Pinpoint the cell where the given text exists, returning its (X, Y) midpoint coordinate. 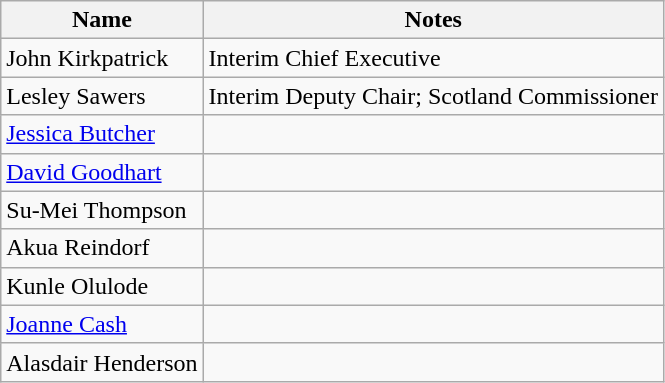
Akua Reindorf (102, 248)
Interim Deputy Chair; Scotland Commissioner (433, 96)
Kunle Olulode (102, 286)
John Kirkpatrick (102, 58)
Name (102, 20)
Alasdair Henderson (102, 362)
David Goodhart (102, 172)
Jessica Butcher (102, 134)
Su-Mei Thompson (102, 210)
Joanne Cash (102, 324)
Interim Chief Executive (433, 58)
Lesley Sawers (102, 96)
Notes (433, 20)
